Detect which cell encompasses the target text, then output its (x, y) center coordinate. 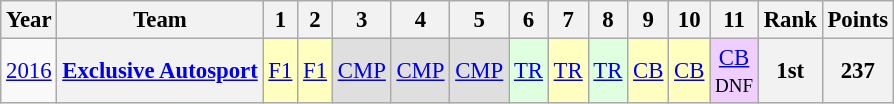
9 (648, 20)
11 (734, 20)
CBDNF (734, 72)
8 (608, 20)
Rank (790, 20)
5 (480, 20)
3 (362, 20)
Points (858, 20)
Exclusive Autosport (160, 72)
10 (690, 20)
7 (568, 20)
Team (160, 20)
4 (420, 20)
237 (858, 72)
1 (280, 20)
2016 (29, 72)
2 (316, 20)
Year (29, 20)
1st (790, 72)
6 (529, 20)
